Pinpoint the cell where the given text exists, returning its (X, Y) midpoint coordinate. 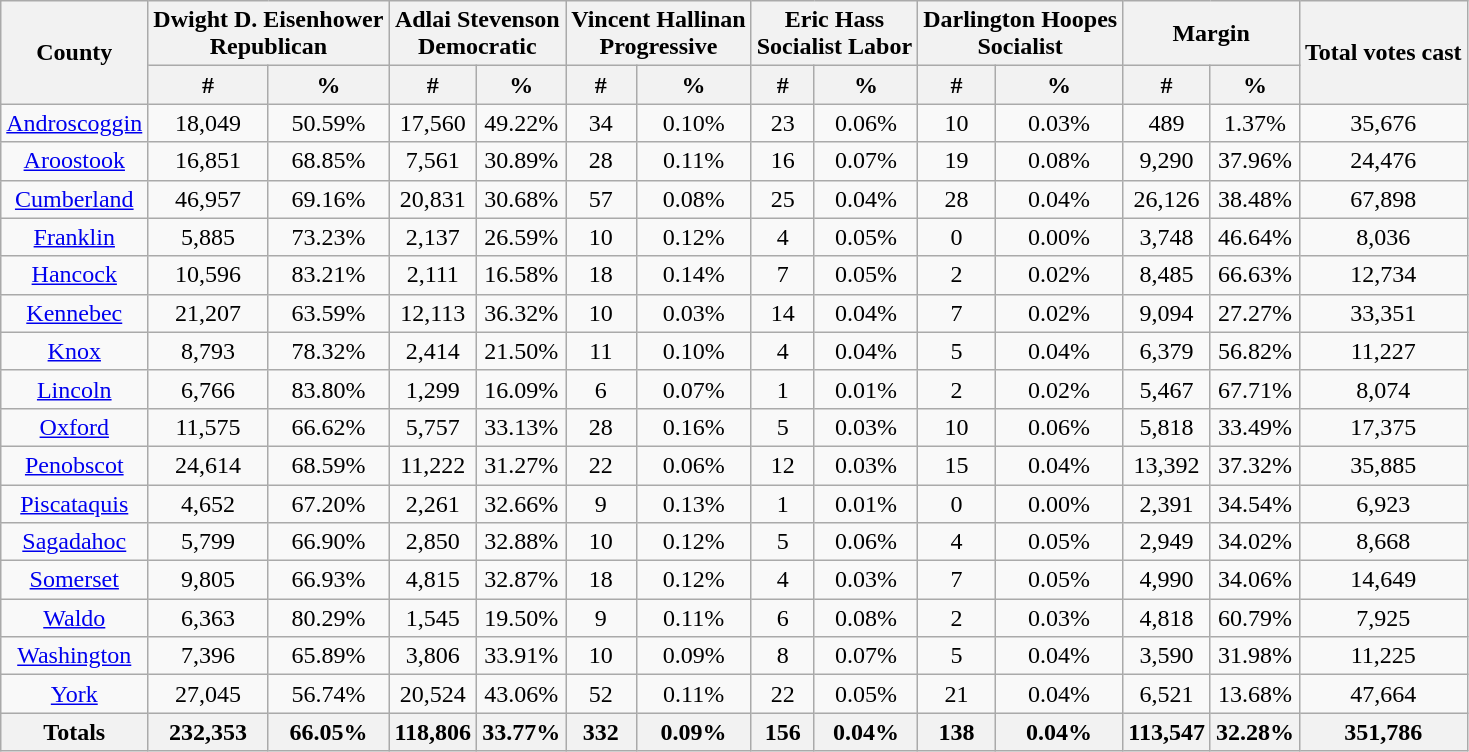
46.64% (1254, 237)
21 (957, 694)
67.71% (1254, 389)
78.32% (328, 351)
Washington (74, 656)
33.49% (1254, 427)
332 (601, 732)
11,227 (1384, 351)
5,467 (1167, 389)
73.23% (328, 237)
11 (601, 351)
66.62% (328, 427)
66.05% (328, 732)
12,113 (433, 313)
11,575 (208, 427)
3,590 (1167, 656)
38.48% (1254, 199)
37.96% (1254, 161)
Vincent HallinanProgressive (659, 34)
118,806 (433, 732)
49.22% (522, 123)
19.50% (522, 618)
12,734 (1384, 275)
33,351 (1384, 313)
York (74, 694)
47,664 (1384, 694)
68.59% (328, 465)
19 (957, 161)
32.66% (522, 503)
65.89% (328, 656)
34 (601, 123)
0.13% (694, 503)
83.80% (328, 389)
32.28% (1254, 732)
6,363 (208, 618)
Dwight D. EisenhowerRepublican (268, 34)
Lincoln (74, 389)
66.93% (328, 580)
20,831 (433, 199)
35,676 (1384, 123)
33.77% (522, 732)
9,290 (1167, 161)
12 (782, 465)
1,545 (433, 618)
67,898 (1384, 199)
156 (782, 732)
30.89% (522, 161)
489 (1167, 123)
7,396 (208, 656)
2,949 (1167, 542)
232,353 (208, 732)
9,805 (208, 580)
52 (601, 694)
6,766 (208, 389)
8,036 (1384, 237)
68.85% (328, 161)
14 (782, 313)
Somerset (74, 580)
33.13% (522, 427)
16.09% (522, 389)
67.20% (328, 503)
66.63% (1254, 275)
2,414 (433, 351)
Piscataquis (74, 503)
17,375 (1384, 427)
4,818 (1167, 618)
7,925 (1384, 618)
31.27% (522, 465)
13.68% (1254, 694)
5,799 (208, 542)
Cumberland (74, 199)
34.54% (1254, 503)
16,851 (208, 161)
8,485 (1167, 275)
11,225 (1384, 656)
15 (957, 465)
26.59% (522, 237)
18,049 (208, 123)
351,786 (1384, 732)
8,793 (208, 351)
46,957 (208, 199)
16.58% (522, 275)
Darlington HoopesSocialist (1020, 34)
Androscoggin (74, 123)
13,392 (1167, 465)
Hancock (74, 275)
3,748 (1167, 237)
32.88% (522, 542)
1,299 (433, 389)
16 (782, 161)
23 (782, 123)
56.82% (1254, 351)
43.06% (522, 694)
83.21% (328, 275)
8,074 (1384, 389)
24,476 (1384, 161)
2,261 (433, 503)
8 (782, 656)
36.32% (522, 313)
Eric HassSocialist Labor (834, 34)
7,561 (433, 161)
34.06% (1254, 580)
30.68% (522, 199)
69.16% (328, 199)
3,806 (433, 656)
35,885 (1384, 465)
Totals (74, 732)
24,614 (208, 465)
57 (601, 199)
32.87% (522, 580)
34.02% (1254, 542)
17,560 (433, 123)
31.98% (1254, 656)
Adlai StevensonDemocratic (478, 34)
25 (782, 199)
5,818 (1167, 427)
2,111 (433, 275)
6,521 (1167, 694)
5,757 (433, 427)
21.50% (522, 351)
5,885 (208, 237)
0.16% (694, 427)
Total votes cast (1384, 52)
2,391 (1167, 503)
1.37% (1254, 123)
0.14% (694, 275)
14,649 (1384, 580)
Oxford (74, 427)
80.29% (328, 618)
21,207 (208, 313)
Penobscot (74, 465)
27,045 (208, 694)
4,990 (1167, 580)
9,094 (1167, 313)
4,815 (433, 580)
2,850 (433, 542)
113,547 (1167, 732)
6,923 (1384, 503)
Sagadahoc (74, 542)
66.90% (328, 542)
63.59% (328, 313)
Aroostook (74, 161)
County (74, 52)
20,524 (433, 694)
27.27% (1254, 313)
Waldo (74, 618)
33.91% (522, 656)
50.59% (328, 123)
56.74% (328, 694)
2,137 (433, 237)
11,222 (433, 465)
Franklin (74, 237)
8,668 (1384, 542)
Kennebec (74, 313)
26,126 (1167, 199)
60.79% (1254, 618)
Knox (74, 351)
10,596 (208, 275)
138 (957, 732)
6,379 (1167, 351)
Margin (1212, 34)
4,652 (208, 503)
37.32% (1254, 465)
